Find where the given text appears and provide that cell's center as (X, Y) coordinate. 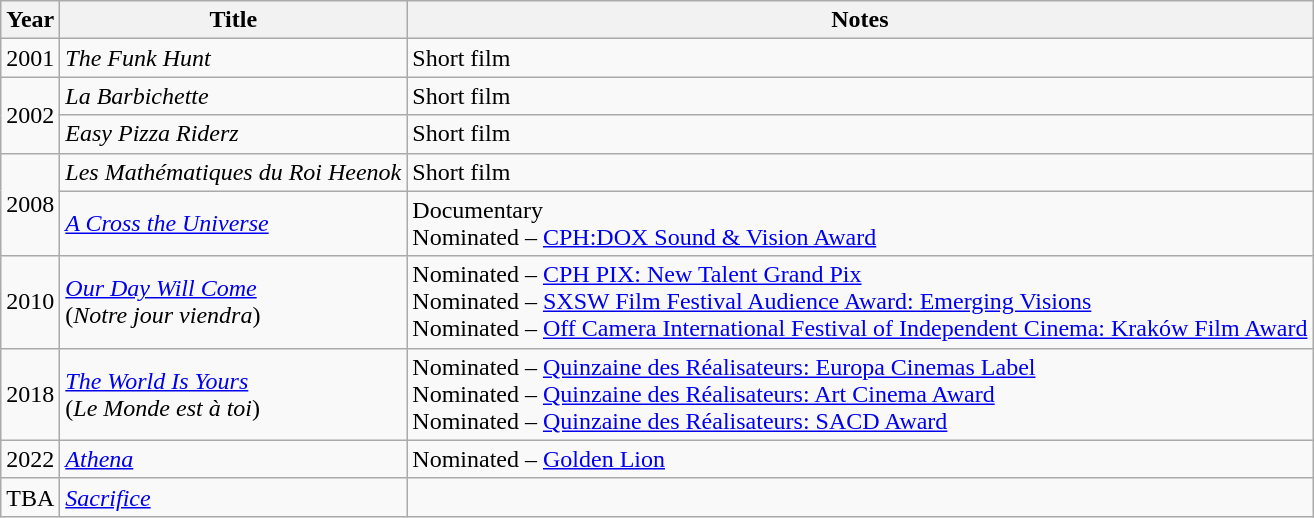
DocumentaryNominated – CPH:DOX Sound & Vision Award (860, 224)
2018 (30, 394)
Sacrifice (234, 497)
Les Mathématiques du Roi Heenok (234, 172)
A Cross the Universe (234, 224)
2022 (30, 459)
Easy Pizza Riderz (234, 134)
Year (30, 20)
2008 (30, 204)
Nominated – Golden Lion (860, 459)
2001 (30, 58)
TBA (30, 497)
The Funk Hunt (234, 58)
La Barbichette (234, 96)
Title (234, 20)
Our Day Will Come(Notre jour viendra) (234, 302)
Notes (860, 20)
Athena (234, 459)
The World Is Yours(Le Monde est à toi) (234, 394)
2010 (30, 302)
2002 (30, 115)
